Determine the [x, y] coordinate at the center of the cell enclosing the given text.  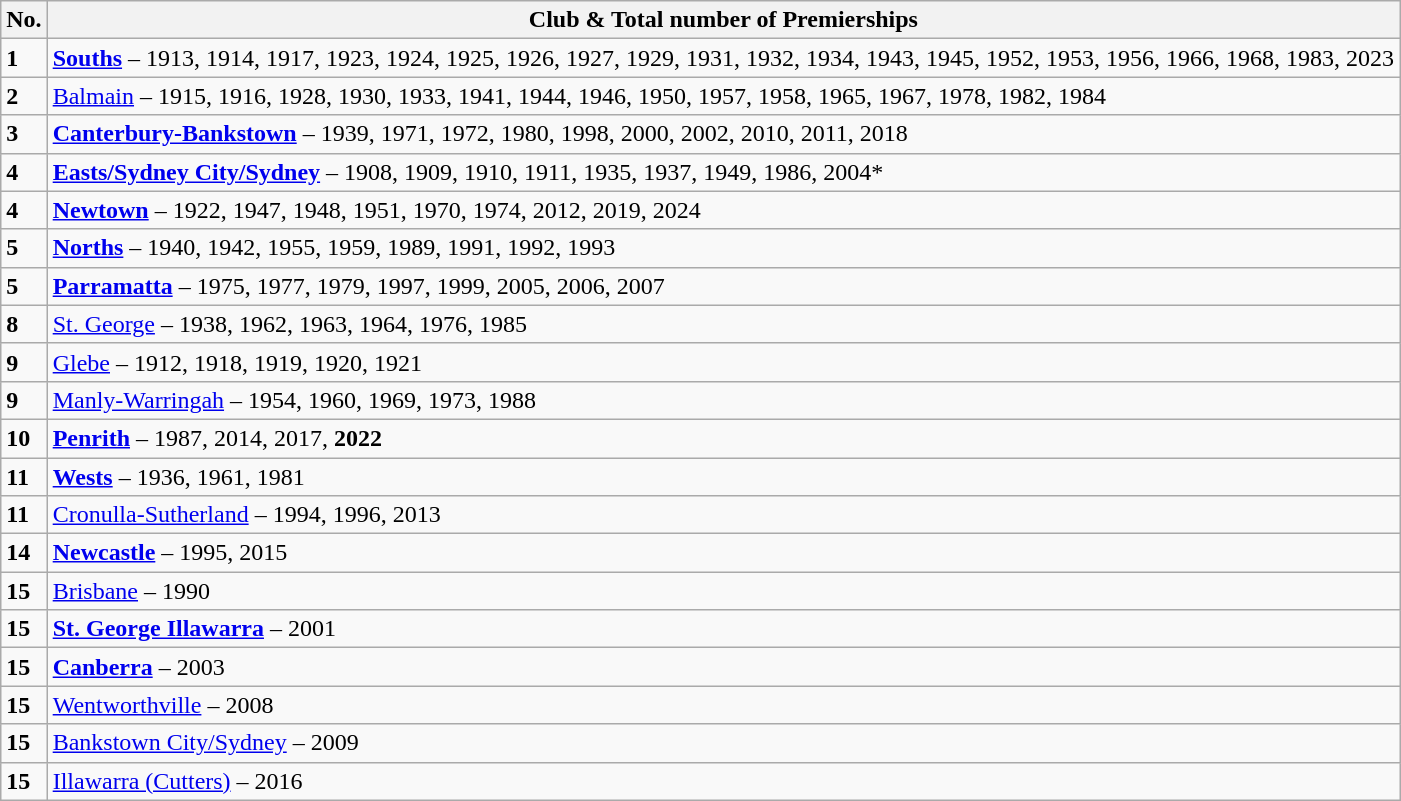
Wentworthville – 2008 [723, 705]
Glebe – 1912, 1918, 1919, 1920, 1921 [723, 362]
2 [24, 96]
Manly-Warringah – 1954, 1960, 1969, 1973, 1988 [723, 400]
Cronulla-Sutherland – 1994, 1996, 2013 [723, 515]
Illawarra (Cutters) – 2016 [723, 781]
Canberra – 2003 [723, 667]
Brisbane – 1990 [723, 591]
10 [24, 438]
Norths – 1940, 1942, 1955, 1959, 1989, 1991, 1992, 1993 [723, 248]
Newtown – 1922, 1947, 1948, 1951, 1970, 1974, 2012, 2019, 2024 [723, 210]
8 [24, 324]
Balmain – 1915, 1916, 1928, 1930, 1933, 1941, 1944, 1946, 1950, 1957, 1958, 1965, 1967, 1978, 1982, 1984 [723, 96]
St. George Illawarra – 2001 [723, 629]
3 [24, 134]
Newcastle – 1995, 2015 [723, 553]
Easts/Sydney City/Sydney – 1908, 1909, 1910, 1911, 1935, 1937, 1949, 1986, 2004* [723, 172]
Canterbury-Bankstown – 1939, 1971, 1972, 1980, 1998, 2000, 2002, 2010, 2011, 2018 [723, 134]
Penrith – 1987, 2014, 2017, 2022 [723, 438]
Souths – 1913, 1914, 1917, 1923, 1924, 1925, 1926, 1927, 1929, 1931, 1932, 1934, 1943, 1945, 1952, 1953, 1956, 1966, 1968, 1983, 2023 [723, 58]
Parramatta – 1975, 1977, 1979, 1997, 1999, 2005, 2006, 2007 [723, 286]
Wests – 1936, 1961, 1981 [723, 477]
Club & Total number of Premierships [723, 20]
Bankstown City/Sydney – 2009 [723, 743]
14 [24, 553]
1 [24, 58]
St. George – 1938, 1962, 1963, 1964, 1976, 1985 [723, 324]
No. [24, 20]
